For the text-containing cell, return its midpoint in [x, y] coordinate format. 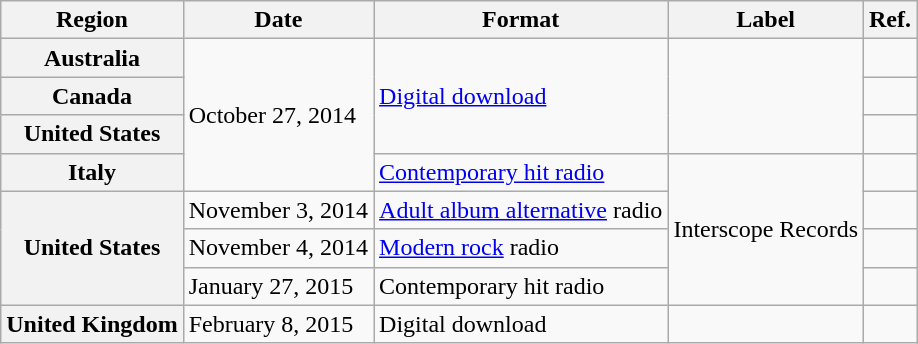
Australia [92, 58]
Modern rock radio [521, 248]
Label [766, 20]
November 3, 2014 [278, 210]
Region [92, 20]
Format [521, 20]
October 27, 2014 [278, 115]
February 8, 2015 [278, 324]
November 4, 2014 [278, 248]
Canada [92, 96]
Date [278, 20]
Ref. [890, 20]
January 27, 2015 [278, 286]
Adult album alternative radio [521, 210]
United Kingdom [92, 324]
Interscope Records [766, 229]
Italy [92, 172]
